For the text-containing cell, return its midpoint in (X, Y) coordinate format. 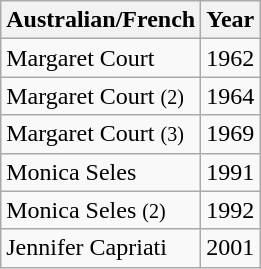
Australian/French (101, 20)
Jennifer Capriati (101, 248)
1964 (230, 96)
Monica Seles (101, 172)
Margaret Court (2) (101, 96)
Monica Seles (2) (101, 210)
1962 (230, 58)
2001 (230, 248)
1991 (230, 172)
Margaret Court (101, 58)
Year (230, 20)
1992 (230, 210)
Margaret Court (3) (101, 134)
1969 (230, 134)
